Return [X, Y] of the center of cell containing provided text 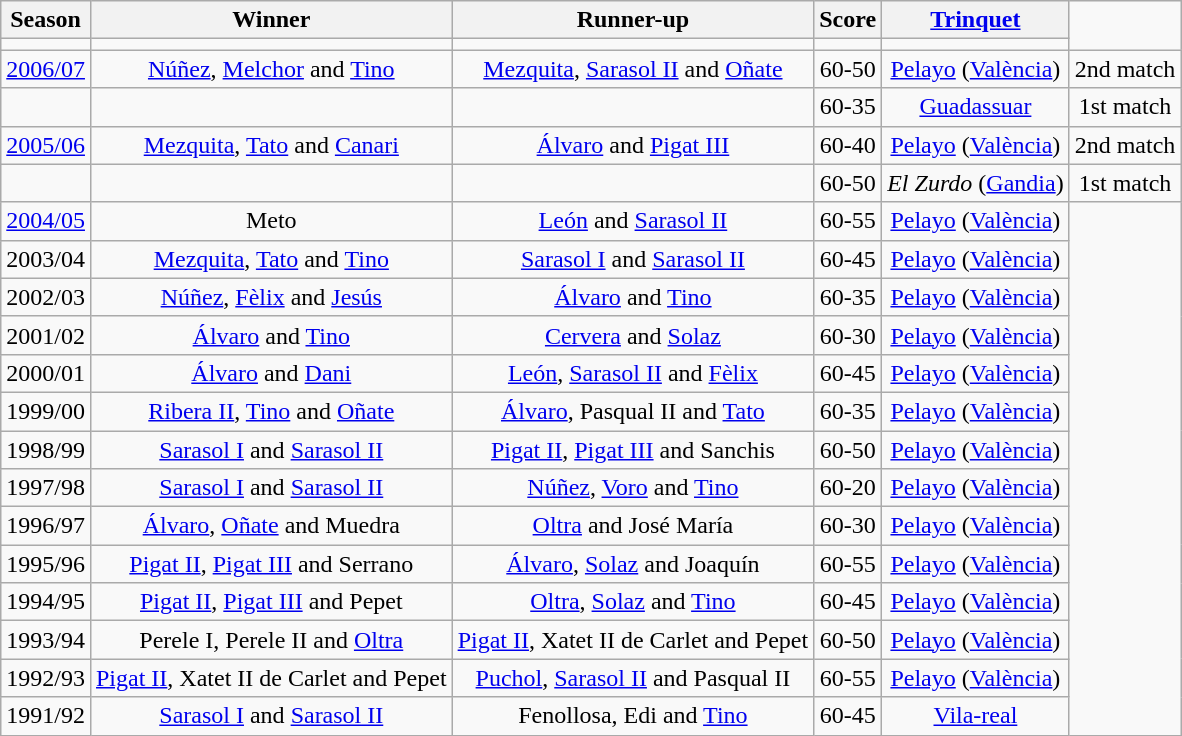
2004/05 [46, 221]
2003/04 [46, 259]
Mezquita, Tato and Canari [271, 145]
1995/96 [46, 564]
Fenollosa, Edi and Tino [633, 716]
Guadassuar [976, 107]
Trinquet [976, 20]
Runner-up [633, 20]
Álvaro, Pasqual II and Tato [633, 411]
2006/07 [46, 69]
Núñez, Fèlix and Jesús [271, 297]
Álvaro, Solaz and Joaquín [633, 564]
Season [46, 20]
1997/98 [46, 488]
Vila-real [976, 716]
60-40 [848, 145]
León and Sarasol II [633, 221]
León, Sarasol II and Fèlix [633, 373]
1991/92 [46, 716]
1992/93 [46, 678]
Pigat II, Pigat III and Serrano [271, 564]
Perele I, Perele II and Oltra [271, 640]
1993/94 [46, 640]
Álvaro and Dani [271, 373]
Pigat II, Pigat III and Sanchis [633, 449]
2002/03 [46, 297]
Pigat II, Pigat III and Pepet [271, 602]
1994/95 [46, 602]
Núñez, Voro and Tino [633, 488]
1998/99 [46, 449]
Oltra, Solaz and Tino [633, 602]
1999/00 [46, 411]
2000/01 [46, 373]
Cervera and Solaz [633, 335]
Score [848, 20]
Winner [271, 20]
1996/97 [46, 526]
Ribera II, Tino and Oñate [271, 411]
2001/02 [46, 335]
Álvaro, Oñate and Muedra [271, 526]
Oltra and José María [633, 526]
Núñez, Melchor and Tino [271, 69]
Mezquita, Tato and Tino [271, 259]
Meto [271, 221]
60-20 [848, 488]
Álvaro and Pigat III [633, 145]
El Zurdo (Gandia) [976, 183]
Mezquita, Sarasol II and Oñate [633, 69]
Puchol, Sarasol II and Pasqual II [633, 678]
2005/06 [46, 145]
